Capture the cell that displays the provided text and extract its [X, Y] central coordinate. 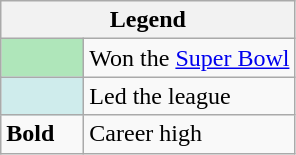
Led the league [190, 96]
Bold [42, 134]
Career high [190, 134]
Legend [148, 20]
Won the Super Bowl [190, 58]
